For the text-containing cell, return its midpoint in (x, y) coordinate format. 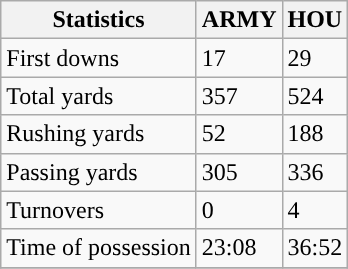
Statistics (99, 20)
17 (239, 58)
524 (315, 96)
188 (315, 134)
First downs (99, 58)
305 (239, 172)
Total yards (99, 96)
HOU (315, 20)
52 (239, 134)
29 (315, 58)
Time of possession (99, 248)
0 (239, 210)
36:52 (315, 248)
4 (315, 210)
Passing yards (99, 172)
Rushing yards (99, 134)
336 (315, 172)
23:08 (239, 248)
Turnovers (99, 210)
ARMY (239, 20)
357 (239, 96)
